Output the [X, Y] coordinate of the center of the cell containing the given text.  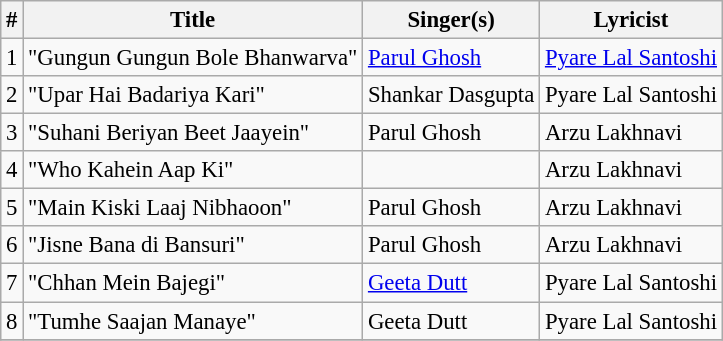
# [12, 20]
4 [12, 170]
"Jisne Bana di Bansuri" [193, 245]
"Gungun Gungun Bole Bhanwarva" [193, 58]
"Chhan Mein Bajegi" [193, 283]
"Who Kahein Aap Ki" [193, 170]
1 [12, 58]
8 [12, 321]
7 [12, 283]
"Tumhe Saajan Manaye" [193, 321]
3 [12, 133]
"Main Kiski Laaj Nibhaoon" [193, 208]
5 [12, 208]
2 [12, 95]
Singer(s) [452, 20]
Lyricist [632, 20]
6 [12, 245]
"Upar Hai Badariya Kari" [193, 95]
"Suhani Beriyan Beet Jaayein" [193, 133]
Title [193, 20]
Shankar Dasgupta [452, 95]
